Find where the given text appears and provide that cell's center as [X, Y] coordinate. 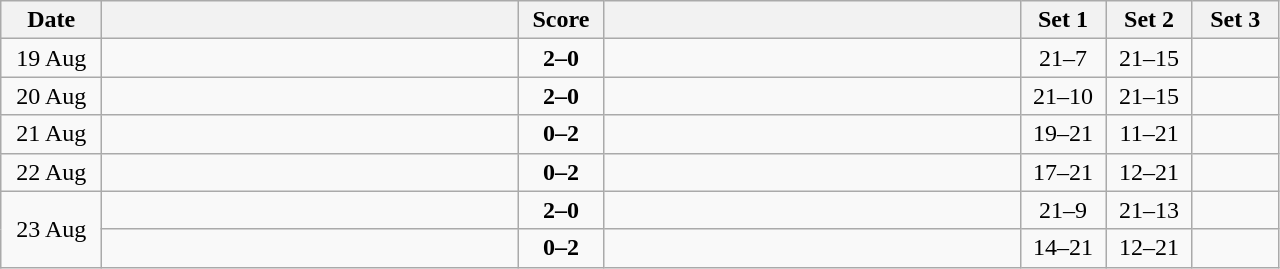
21–13 [1149, 210]
Date [52, 20]
21–10 [1063, 96]
11–21 [1149, 134]
23 Aug [52, 229]
Set 2 [1149, 20]
Score [561, 20]
20 Aug [52, 96]
Set 3 [1235, 20]
19–21 [1063, 134]
Set 1 [1063, 20]
21–9 [1063, 210]
17–21 [1063, 172]
22 Aug [52, 172]
14–21 [1063, 248]
19 Aug [52, 58]
21 Aug [52, 134]
21–7 [1063, 58]
